Determine the [X, Y] coordinate at the center of the cell enclosing the given text.  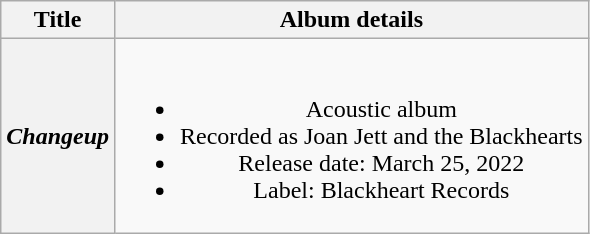
Acoustic albumRecorded as Joan Jett and the BlackheartsRelease date: March 25, 2022Label: Blackheart Records [352, 136]
Album details [352, 20]
Title [58, 20]
Changeup [58, 136]
